Identify which cell holds the provided text, then report its [x, y] central coordinate. 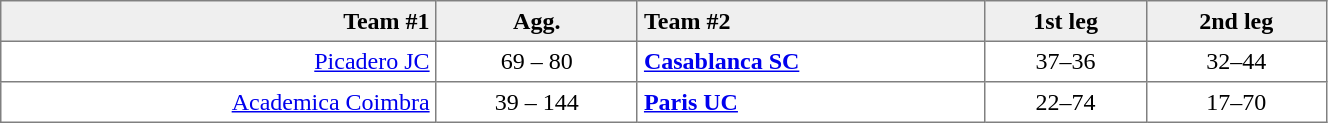
1st leg [1066, 21]
Academica Coimbra [219, 102]
Paris UC [811, 102]
69 – 80 [536, 61]
Casablanca SC [811, 61]
Picadero JC [219, 61]
32–44 [1236, 61]
Team #1 [219, 21]
22–74 [1066, 102]
37–36 [1066, 61]
Team #2 [811, 21]
2nd leg [1236, 21]
17–70 [1236, 102]
39 – 144 [536, 102]
Agg. [536, 21]
